Detect which cell encompasses the target text, then output its (x, y) center coordinate. 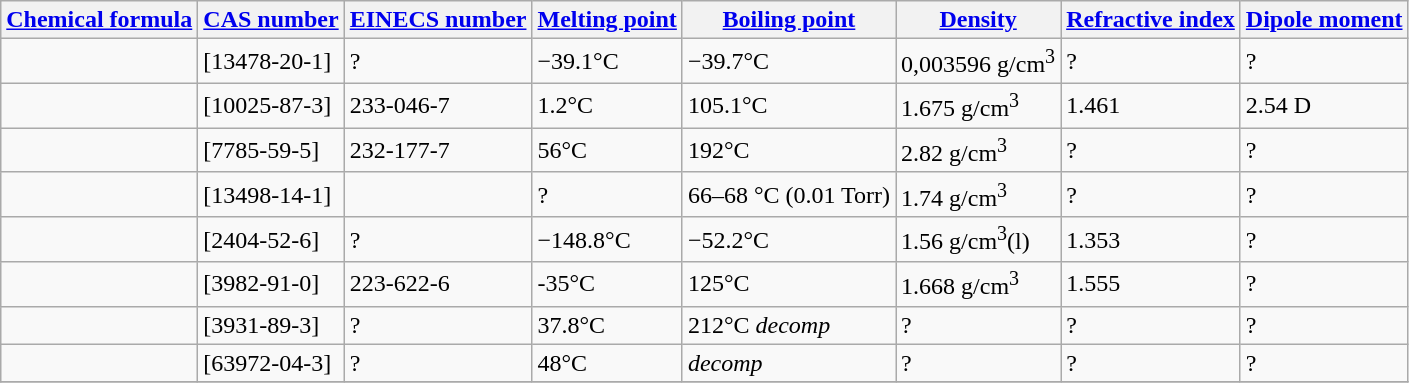
[3982-91-0] (271, 284)
232-177-7 (438, 150)
2.54 D (1324, 106)
1.2°C (607, 106)
−148.8°C (607, 240)
105.1°C (788, 106)
0,003596 g/cm3 (978, 62)
66–68 °C (0.01 Torr) (788, 194)
Chemical formula (100, 20)
48°C (607, 363)
[7785-59-5] (271, 150)
125°C (788, 284)
[13498-14-1] (271, 194)
EINECS number (438, 20)
[2404-52-6] (271, 240)
1.668 g/cm3 (978, 284)
1.555 (1151, 284)
[63972-04-3] (271, 363)
1.74 g/cm3 (978, 194)
37.8°C (607, 325)
[13478-20-1] (271, 62)
233-046-7 (438, 106)
1.56 g/cm3(l) (978, 240)
Melting point (607, 20)
decomp (788, 363)
192°C (788, 150)
Dipole moment (1324, 20)
-35°C (607, 284)
−39.1°C (607, 62)
[3931-89-3] (271, 325)
−52.2°C (788, 240)
223-622-6 (438, 284)
CAS number (271, 20)
[10025-87-3] (271, 106)
1.675 g/cm3 (978, 106)
1.461 (1151, 106)
−39.7°C (788, 62)
212°C decomp (788, 325)
56°C (607, 150)
Boiling point (788, 20)
1.353 (1151, 240)
2.82 g/cm3 (978, 150)
Refractive index (1151, 20)
Density (978, 20)
